Find where the given text appears and provide that cell's center as [X, Y] coordinate. 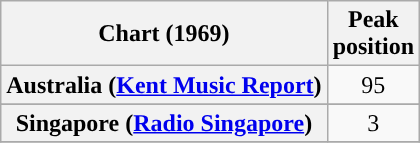
Australia (Kent Music Report) [164, 85]
95 [373, 85]
Chart (1969) [164, 34]
3 [373, 123]
Singapore (Radio Singapore) [164, 123]
Peakposition [373, 34]
